From the cell containing the given text, extract its center point as [x, y] coordinate. 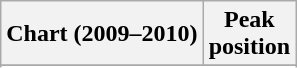
Peakposition [249, 34]
Chart (2009–2010) [102, 34]
